Extract the [x, y] coordinate from the center of the cell holding the provided text.  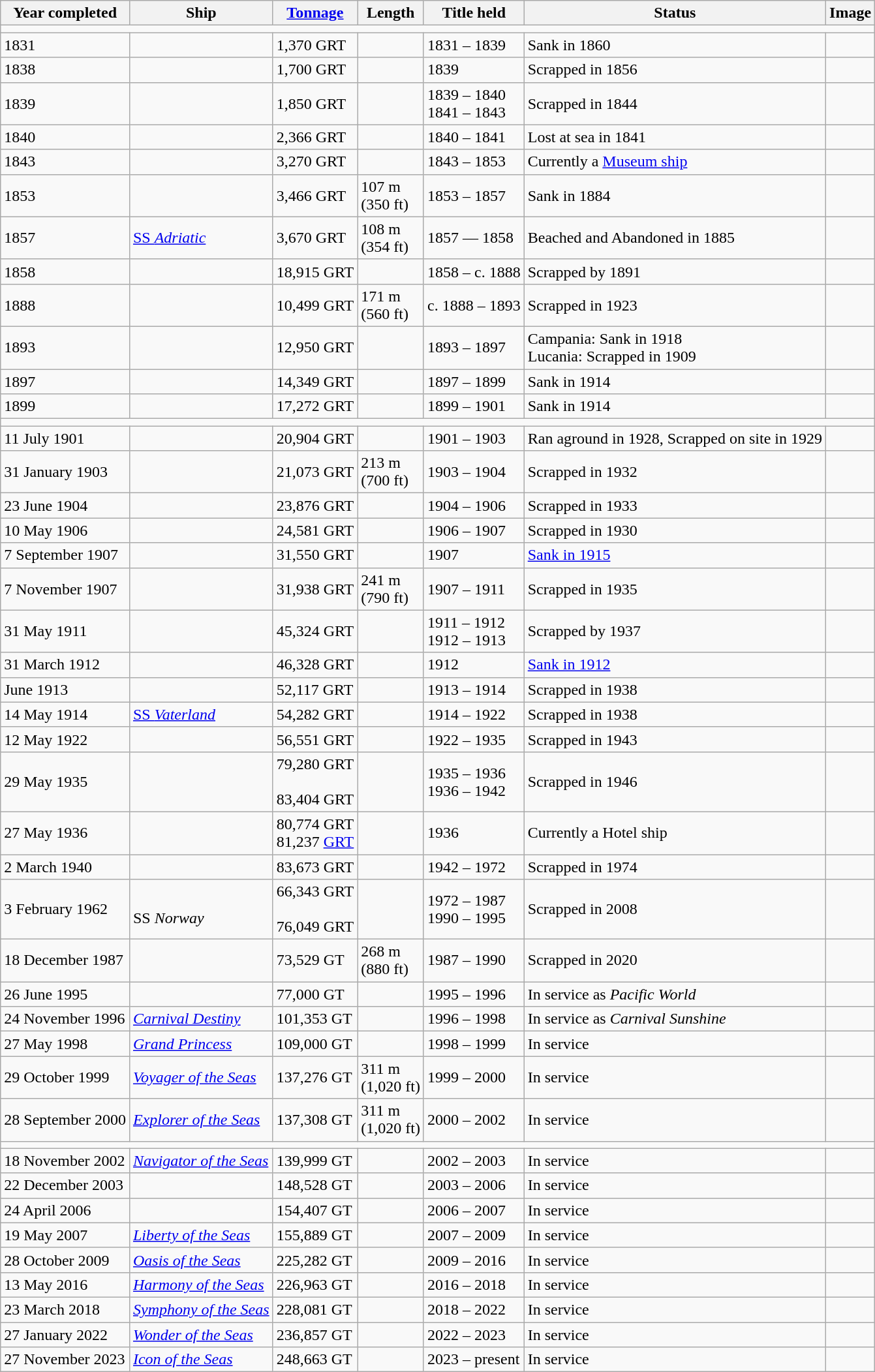
29 October 1999 [65, 1078]
2002 – 2003 [474, 1161]
1843 – 1853 [474, 162]
Scrapped in 1935 [675, 588]
52,117 GRT [315, 690]
66,343 GRT76,049 GRT [315, 909]
2016 – 2018 [474, 1285]
108 m(354 ft) [391, 237]
Year completed [65, 13]
27 January 2022 [65, 1334]
1911 – 19121912 – 1913 [474, 632]
2000 – 2002 [474, 1120]
1987 – 1990 [474, 960]
Scrapped in 1943 [675, 739]
Tonnage [315, 13]
1888 [65, 305]
1831 – 1839 [474, 45]
101,353 GT [315, 1019]
Oasis of the Seas [201, 1260]
1922 – 1935 [474, 739]
171 m(560 ft) [391, 305]
2006 – 2007 [474, 1210]
24 April 2006 [65, 1210]
24,581 GRT [315, 530]
23 March 2018 [65, 1309]
54,282 GRT [315, 714]
1936 [474, 832]
226,963 GT [315, 1285]
2009 – 2016 [474, 1260]
Scrapped in 1930 [675, 530]
45,324 GRT [315, 632]
73,529 GT [315, 960]
1857 — 1858 [474, 237]
1838 [65, 70]
Voyager of the Seas [201, 1078]
225,282 GT [315, 1260]
46,328 GRT [315, 665]
31,938 GRT [315, 588]
109,000 GT [315, 1044]
1907 [474, 555]
1996 – 1998 [474, 1019]
Currently a Museum ship [675, 162]
Wonder of the Seas [201, 1334]
SS Norway [201, 909]
31 January 1903 [65, 472]
Scrapped in 1946 [675, 782]
2022 – 2023 [474, 1334]
148,528 GT [315, 1185]
Status [675, 13]
12 May 1922 [65, 739]
Icon of the Seas [201, 1360]
1893 – 1897 [474, 347]
7 November 1907 [65, 588]
12,950 GRT [315, 347]
29 May 1935 [65, 782]
1995 – 1996 [474, 994]
1857 [65, 237]
10 May 1906 [65, 530]
1840 – 1841 [474, 137]
1897 [65, 382]
Navigator of the Seas [201, 1161]
23 June 1904 [65, 506]
Sank in 1884 [675, 196]
1914 – 1922 [474, 714]
31 March 1912 [65, 665]
2 March 1940 [65, 867]
1972 – 19871990 – 1995 [474, 909]
1903 – 1904 [474, 472]
SS Adriatic [201, 237]
18,915 GRT [315, 271]
Campania: Sank in 1918Lucania: Scrapped in 1909 [675, 347]
SS Vaterland [201, 714]
Sank in 1915 [675, 555]
Currently a Hotel ship [675, 832]
154,407 GT [315, 1210]
Ship [201, 13]
Carnival Destiny [201, 1019]
1899 [65, 406]
236,857 GT [315, 1334]
1843 [65, 162]
3,466 GRT [315, 196]
2,366 GRT [315, 137]
241 m(790 ft) [391, 588]
1853 [65, 196]
56,551 GRT [315, 739]
2007 – 2009 [474, 1235]
2003 – 2006 [474, 1185]
Scrapped in 1933 [675, 506]
1913 – 1914 [474, 690]
18 December 1987 [65, 960]
79,280 GRT83,404 GRT [315, 782]
7 September 1907 [65, 555]
83,673 GRT [315, 867]
1942 – 1972 [474, 867]
1893 [65, 347]
1858 [65, 271]
10,499 GRT [315, 305]
1,370 GRT [315, 45]
Scrapped by 1937 [675, 632]
1907 – 1911 [474, 588]
Scrapped in 1923 [675, 305]
3 February 1962 [65, 909]
27 November 2023 [65, 1360]
1912 [474, 665]
1998 – 1999 [474, 1044]
Explorer of the Seas [201, 1120]
213 m(700 ft) [391, 472]
20,904 GRT [315, 438]
28 September 2000 [65, 1120]
Scrapped in 1844 [675, 103]
28 October 2009 [65, 1260]
1858 – c. 1888 [474, 271]
24 November 1996 [65, 1019]
22 December 2003 [65, 1185]
In service as Carnival Sunshine [675, 1019]
248,663 GT [315, 1360]
1853 – 1857 [474, 196]
Length [391, 13]
1840 [65, 137]
1831 [65, 45]
1935 – 19361936 – 1942 [474, 782]
13 May 2016 [65, 1285]
2018 – 2022 [474, 1309]
c. 1888 – 1893 [474, 305]
1,850 GRT [315, 103]
27 May 1998 [65, 1044]
Beached and Abandoned in 1885 [675, 237]
Scrapped in 2020 [675, 960]
Image [851, 13]
1906 – 1907 [474, 530]
1839 – 18401841 – 1843 [474, 103]
1901 – 1903 [474, 438]
80,774 GRT 81,237 GRT [315, 832]
Lost at sea in 1841 [675, 137]
17,272 GRT [315, 406]
Symphony of the Seas [201, 1309]
1899 – 1901 [474, 406]
3,670 GRT [315, 237]
21,073 GRT [315, 472]
155,889 GT [315, 1235]
1999 – 2000 [474, 1078]
18 November 2002 [65, 1161]
June 1913 [65, 690]
107 m(350 ft) [391, 196]
2023 – present [474, 1360]
Grand Princess [201, 1044]
139,999 GT [315, 1161]
Harmony of the Seas [201, 1285]
Sank in 1860 [675, 45]
Sank in 1912 [675, 665]
268 m(880 ft) [391, 960]
In service as Pacific World [675, 994]
Liberty of the Seas [201, 1235]
27 May 1936 [65, 832]
31,550 GRT [315, 555]
Scrapped in 1974 [675, 867]
228,081 GT [315, 1309]
77,000 GT [315, 994]
137,308 GT [315, 1120]
31 May 1911 [65, 632]
19 May 2007 [65, 1235]
Scrapped in 1932 [675, 472]
23,876 GRT [315, 506]
26 June 1995 [65, 994]
Title held [474, 13]
1,700 GRT [315, 70]
137,276 GT [315, 1078]
Scrapped in 2008 [675, 909]
14 May 1914 [65, 714]
11 July 1901 [65, 438]
3,270 GRT [315, 162]
14,349 GRT [315, 382]
Scrapped in 1856 [675, 70]
Scrapped by 1891 [675, 271]
1897 – 1899 [474, 382]
Ran aground in 1928, Scrapped on site in 1929 [675, 438]
1904 – 1906 [474, 506]
